Scan for the cell matching the given text and deliver its (X, Y) coordinate at center. 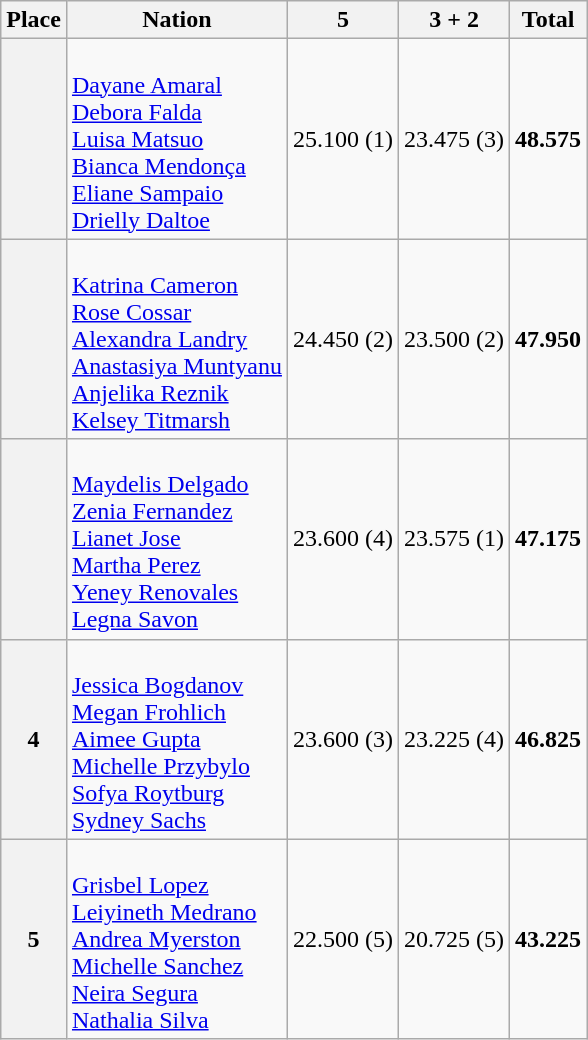
43.225 (548, 939)
Maydelis DelgadoZenia FernandezLianet JoseMartha PerezYeney RenovalesLegna Savon (176, 539)
Nation (176, 20)
23.600 (4) (342, 539)
46.825 (548, 739)
4 (34, 739)
23.475 (3) (454, 139)
Dayane AmaralDebora FaldaLuisa MatsuoBianca MendonçaEliane SampaioDrielly Daltoe (176, 139)
23.600 (3) (342, 739)
Grisbel LopezLeiyineth MedranoAndrea MyerstonMichelle SanchezNeira SeguraNathalia Silva (176, 939)
Place (34, 20)
Jessica BogdanovMegan FrohlichAimee GuptaMichelle PrzybyloSofya RoytburgSydney Sachs (176, 739)
48.575 (548, 139)
23.575 (1) (454, 539)
24.450 (2) (342, 339)
3 + 2 (454, 20)
Total (548, 20)
47.950 (548, 339)
25.100 (1) (342, 139)
20.725 (5) (454, 939)
47.175 (548, 539)
Katrina CameronRose CossarAlexandra LandryAnastasiya MuntyanuAnjelika ReznikKelsey Titmarsh (176, 339)
23.225 (4) (454, 739)
22.500 (5) (342, 939)
23.500 (2) (454, 339)
